Find where the given text appears and provide that cell's center as [x, y] coordinate. 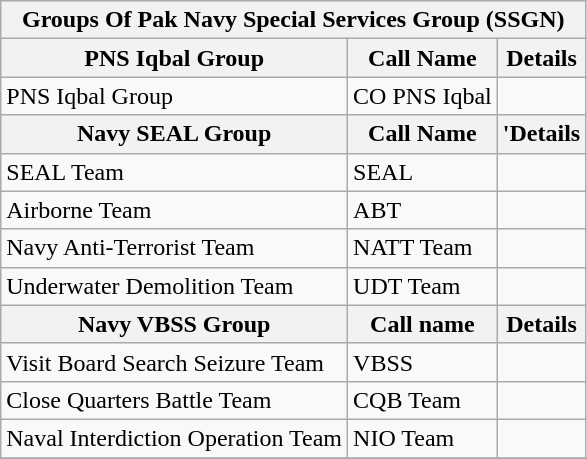
'Details [541, 134]
Underwater Demolition Team [174, 286]
Call name [423, 324]
Naval Interdiction Operation Team [174, 438]
Navy VBSS Group [174, 324]
Navy Anti-Terrorist Team [174, 248]
UDT Team [423, 286]
Visit Board Search Seizure Team [174, 362]
VBSS [423, 362]
CO PNS Iqbal [423, 96]
SEAL [423, 172]
Groups Of Pak Navy Special Services Group (SSGN) [294, 20]
Airborne Team [174, 210]
NATT Team [423, 248]
NIO Team [423, 438]
SEAL Team [174, 172]
ABT [423, 210]
CQB Team [423, 400]
Navy SEAL Group [174, 134]
Close Quarters Battle Team [174, 400]
